Pinpoint the cell where the given text exists, returning its [X, Y] midpoint coordinate. 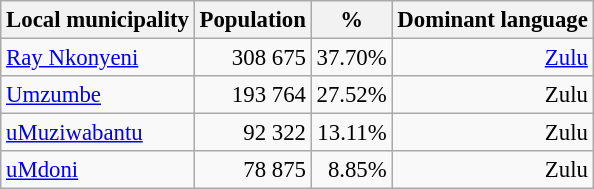
Local municipality [98, 20]
193 764 [252, 95]
308 675 [252, 58]
Population [252, 20]
92 322 [252, 133]
uMuziwabantu [98, 133]
uMdoni [98, 170]
Dominant language [492, 20]
78 875 [252, 170]
13.11% [352, 133]
% [352, 20]
27.52% [352, 95]
37.70% [352, 58]
Ray Nkonyeni [98, 58]
Umzumbe [98, 95]
8.85% [352, 170]
